Capture the cell that displays the provided text and extract its (X, Y) central coordinate. 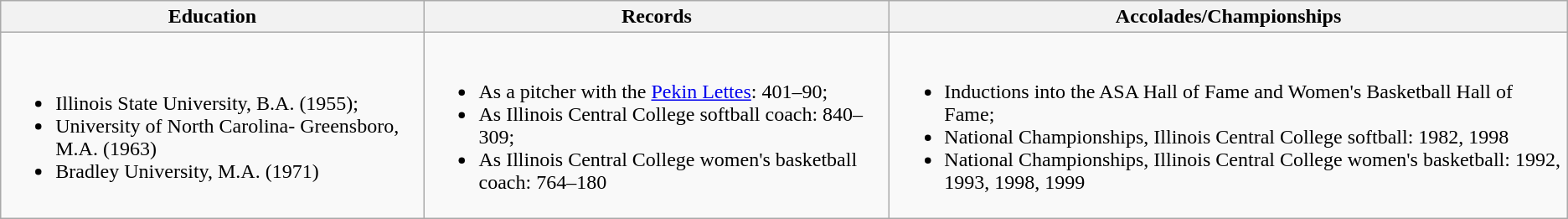
Accolades/Championships (1228, 17)
Illinois State University, B.A. (1955);University of North Carolina- Greensboro, M.A. (1963)Bradley University, M.A. (1971) (213, 126)
Education (213, 17)
Records (657, 17)
